Pinpoint the cell where the given text exists, returning its [x, y] midpoint coordinate. 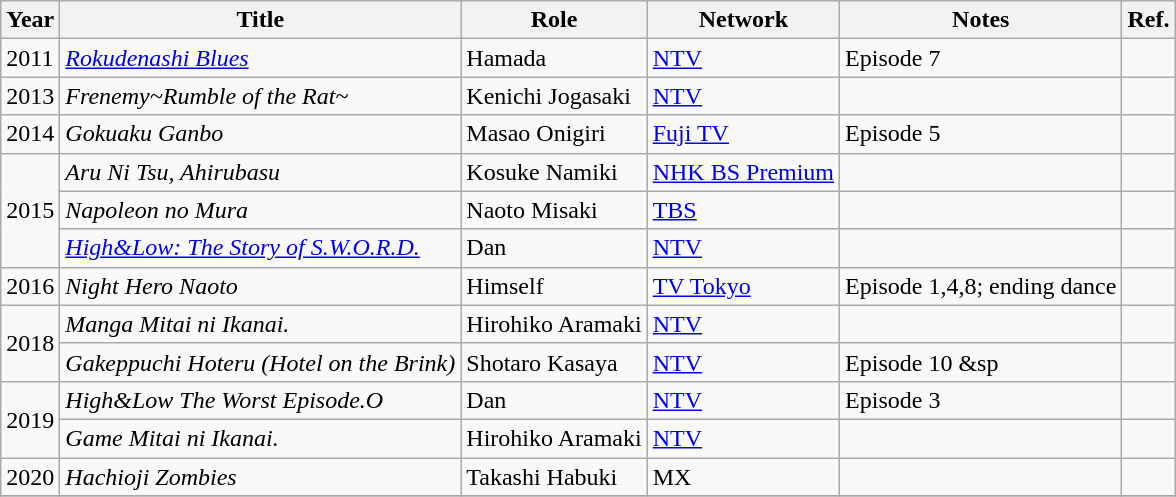
TV Tokyo [743, 286]
Fuji TV [743, 134]
Kosuke Namiki [554, 172]
Aru Ni Tsu, Ahirubasu [260, 172]
NHK BS Premium [743, 172]
High&Low The Worst Episode.O [260, 400]
Himself [554, 286]
Takashi Habuki [554, 477]
Game Mitai ni Ikanai. [260, 438]
Episode 5 [981, 134]
Episode 10 &sp [981, 362]
Manga Mitai ni Ikanai. [260, 324]
Shotaro Kasaya [554, 362]
Rokudenashi Blues [260, 58]
Napoleon no Mura [260, 210]
MX [743, 477]
TBS [743, 210]
Notes [981, 20]
Episode 3 [981, 400]
Naoto Misaki [554, 210]
Network [743, 20]
Episode 7 [981, 58]
2013 [30, 96]
Hamada [554, 58]
Gakeppuchi Hoteru (Hotel on the Brink) [260, 362]
2015 [30, 210]
Episode 1,4,8; ending dance [981, 286]
2018 [30, 343]
Kenichi Jogasaki [554, 96]
Hachioji Zombies [260, 477]
Year [30, 20]
High&Low: The Story of S.W.O.R.D. [260, 248]
Masao Onigiri [554, 134]
2019 [30, 419]
Night Hero Naoto [260, 286]
Title [260, 20]
Role [554, 20]
2020 [30, 477]
2011 [30, 58]
Frenemy~Rumble of the Rat~ [260, 96]
2014 [30, 134]
2016 [30, 286]
Gokuaku Ganbo [260, 134]
Ref. [1148, 20]
